Detect which cell encompasses the target text, then output its (x, y) center coordinate. 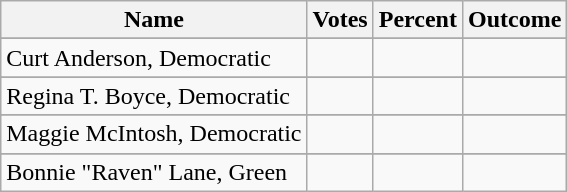
Curt Anderson, Democratic (154, 58)
Regina T. Boyce, Democratic (154, 96)
Percent (418, 20)
Name (154, 20)
Bonnie "Raven" Lane, Green (154, 172)
Votes (340, 20)
Outcome (514, 20)
Maggie McIntosh, Democratic (154, 134)
